Extract the [X, Y] coordinate from the center of the cell holding the provided text.  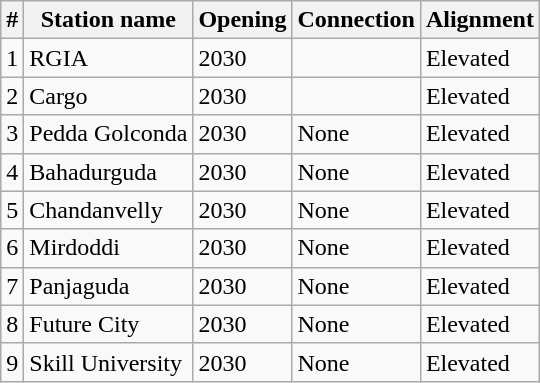
1 [12, 58]
Connection [356, 20]
Opening [242, 20]
6 [12, 248]
2 [12, 96]
Chandanvelly [108, 210]
RGIA [108, 58]
8 [12, 324]
# [12, 20]
Pedda Golconda [108, 134]
4 [12, 172]
3 [12, 134]
Skill University [108, 362]
Bahadurguda [108, 172]
Panjaguda [108, 286]
5 [12, 210]
Mirdoddi [108, 248]
9 [12, 362]
7 [12, 286]
Cargo [108, 96]
Alignment [480, 20]
Station name [108, 20]
Future City [108, 324]
